Locate the cell with the specified text and output its (X, Y) center coordinate. 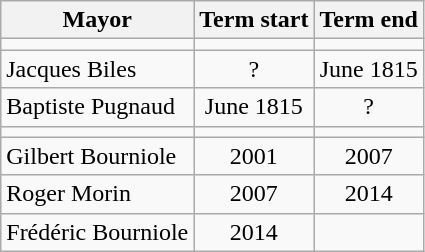
Frédéric Bourniole (98, 232)
Baptiste Pugnaud (98, 107)
Roger Morin (98, 194)
Gilbert Bourniole (98, 156)
Mayor (98, 20)
Jacques Biles (98, 69)
Term start (254, 20)
Term end (369, 20)
2001 (254, 156)
